Find where the given text appears and provide that cell's center as (x, y) coordinate. 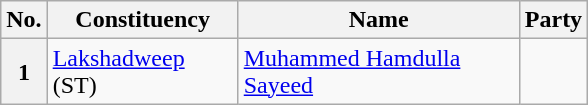
Muhammed Hamdulla Sayeed (378, 72)
Name (378, 20)
Constituency (142, 20)
Lakshadweep (ST) (142, 72)
1 (24, 72)
No. (24, 20)
Party (553, 20)
